Identify which cell holds the provided text, then report its [x, y] central coordinate. 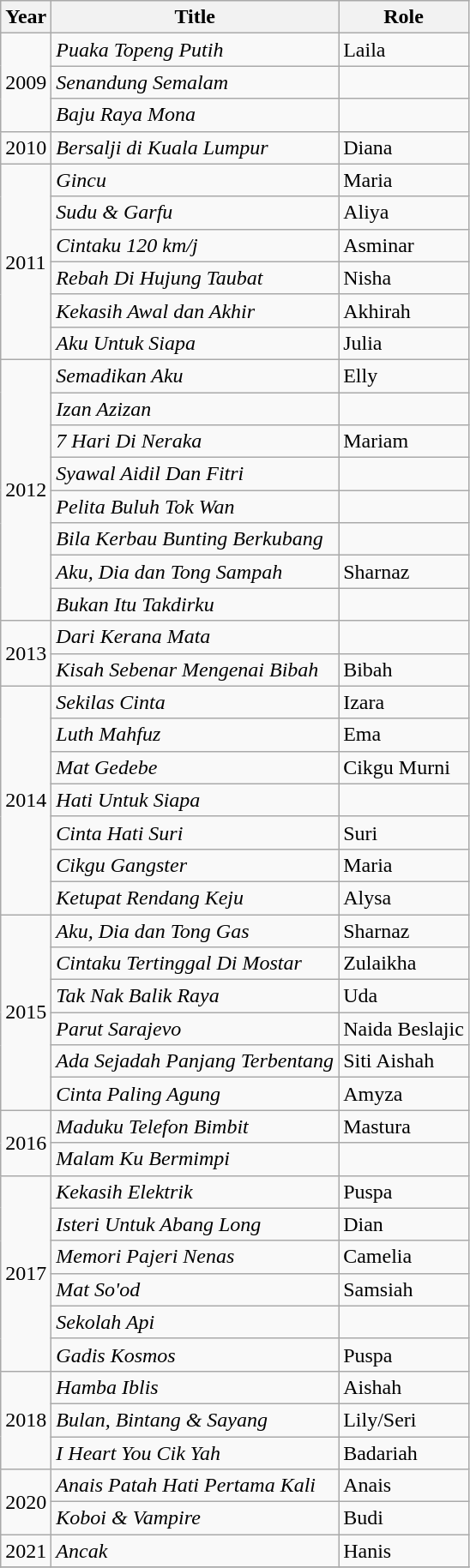
Title [196, 17]
I Heart You Cik Yah [196, 1453]
Naida Beslajic [404, 1029]
Dari Kerana Mata [196, 637]
Uda [404, 996]
Pelita Buluh Tok Wan [196, 507]
Mat So'od [196, 1289]
Sekilas Cinta [196, 702]
Syawal Aidil Dan Fitri [196, 474]
Cinta Paling Agung [196, 1094]
Hanis [404, 1551]
Gincu [196, 180]
2015 [26, 1012]
Rebah Di Hujung Taubat [196, 278]
Badariah [404, 1453]
Senandung Semalam [196, 82]
Laila [404, 50]
Anais [404, 1486]
Hamba Iblis [196, 1387]
Izan Azizan [196, 409]
Cintaku 120 km/j [196, 245]
Alysa [404, 898]
2018 [26, 1420]
Memori Pajeri Nenas [196, 1257]
2013 [26, 653]
Siti Aishah [404, 1061]
2017 [26, 1273]
Mastura [404, 1126]
2011 [26, 261]
Koboi & Vampire [196, 1518]
Suri [404, 832]
Semadikan Aku [196, 375]
Kekasih Awal dan Akhir [196, 310]
Bukan Itu Takdirku [196, 604]
Mat Gedebe [196, 767]
Ancak [196, 1551]
Baju Raya Mona [196, 115]
Budi [404, 1518]
Lily/Seri [404, 1420]
Cinta Hati Suri [196, 832]
Bersalji di Kuala Lumpur [196, 147]
Year [26, 17]
2016 [26, 1143]
Puaka Topeng Putih [196, 50]
Dian [404, 1224]
Hati Untuk Siapa [196, 800]
Isteri Untuk Abang Long [196, 1224]
Cintaku Tertinggal Di Mostar [196, 964]
Bila Kerbau Bunting Berkubang [196, 539]
Gadis Kosmos [196, 1355]
Aku Untuk Siapa [196, 343]
Tak Nak Balik Raya [196, 996]
Aku, Dia dan Tong Sampah [196, 572]
Julia [404, 343]
2021 [26, 1551]
Izara [404, 702]
Ada Sejadah Panjang Terbentang [196, 1061]
Aishah [404, 1387]
Asminar [404, 245]
Kisah Sebenar Mengenai Bibah [196, 670]
Diana [404, 147]
Ema [404, 735]
Sekolah Api [196, 1322]
Sudu & Garfu [196, 213]
Akhirah [404, 310]
Camelia [404, 1257]
Nisha [404, 278]
Anais Patah Hati Pertama Kali [196, 1486]
Malam Ku Bermimpi [196, 1159]
Zulaikha [404, 964]
Ketupat Rendang Keju [196, 898]
Samsiah [404, 1289]
Amyza [404, 1094]
2010 [26, 147]
2020 [26, 1502]
Aku, Dia dan Tong Gas [196, 930]
Elly [404, 375]
2009 [26, 82]
2012 [26, 490]
Cikgu Gangster [196, 865]
2014 [26, 800]
Cikgu Murni [404, 767]
Luth Mahfuz [196, 735]
Parut Sarajevo [196, 1029]
Mariam [404, 442]
Kekasih Elektrik [196, 1192]
Maduku Telefon Bimbit [196, 1126]
Bibah [404, 670]
Bulan, Bintang & Sayang [196, 1420]
7 Hari Di Neraka [196, 442]
Role [404, 17]
Aliya [404, 213]
